Return [x, y] of the center of cell containing provided text 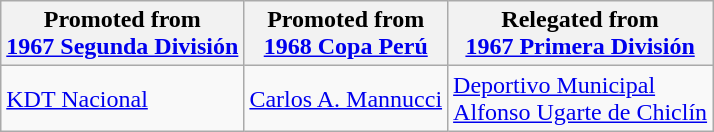
Promoted from1968 Copa Perú [346, 34]
KDT Nacional [122, 98]
Deportivo Municipal Alfonso Ugarte de Chiclín [580, 98]
Relegated from1967 Primera División [580, 34]
Promoted from1967 Segunda División [122, 34]
Carlos A. Mannucci [346, 98]
